Provide the [x, y] coordinate of the cell's center where the given text is located.  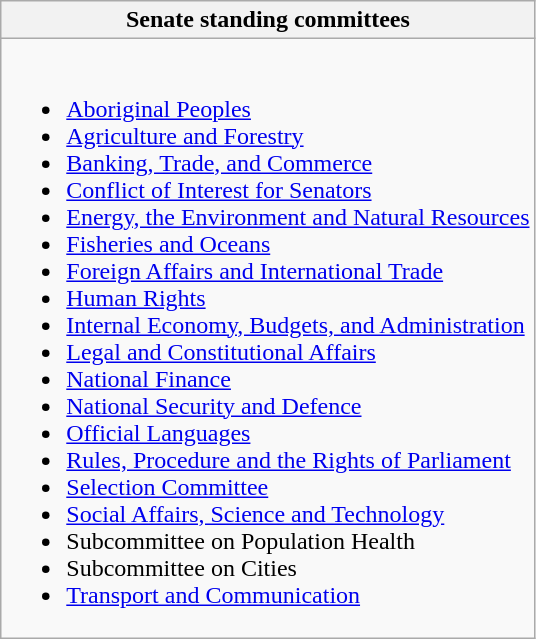
Senate standing committees [268, 20]
